Search for the cell housing the specified text and yield its [X, Y] center coordinate. 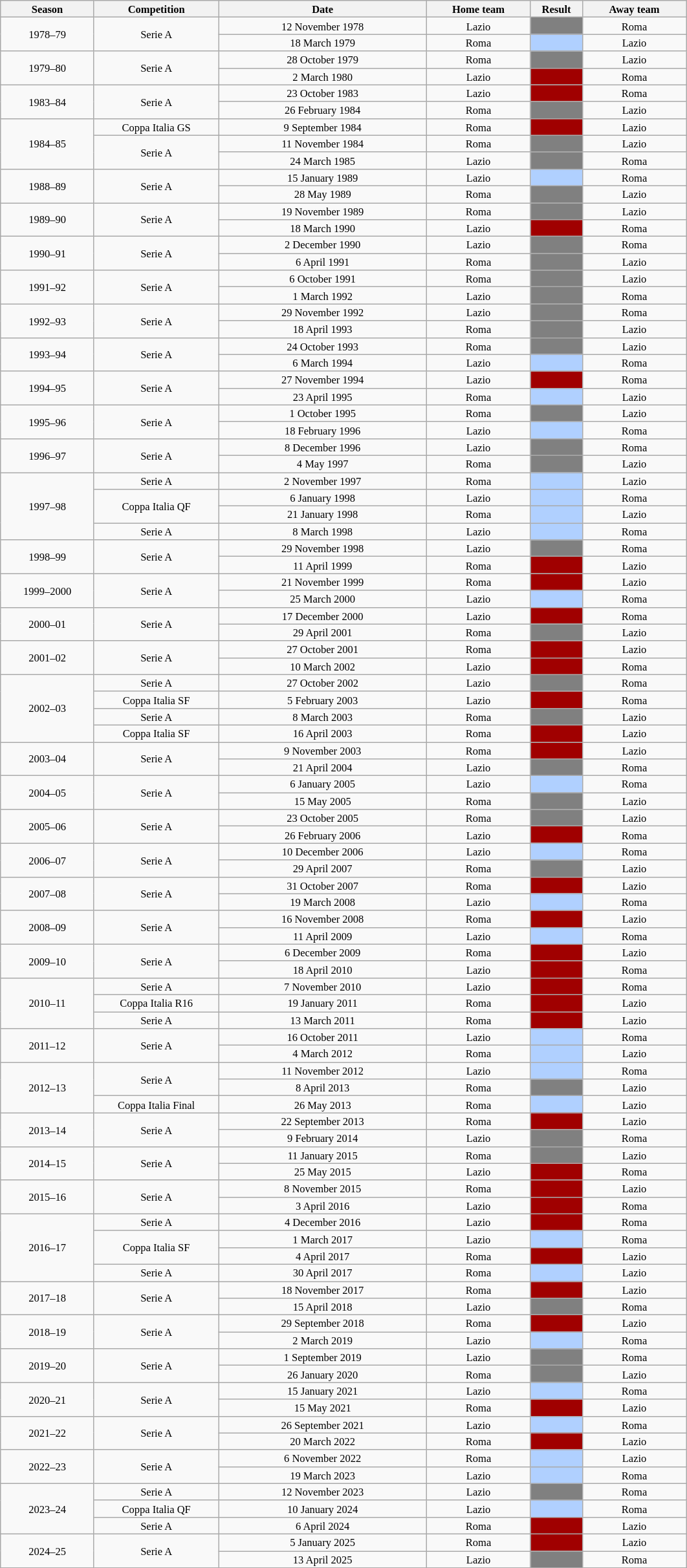
15 January 2021 [322, 1391]
18 November 2017 [322, 1290]
1983–84 [48, 102]
15 May 2005 [322, 801]
16 November 2008 [322, 919]
9 February 2014 [322, 1138]
2013–14 [48, 1130]
2022–23 [48, 1466]
9 September 1984 [322, 127]
26 May 2013 [322, 1104]
18 February 1996 [322, 430]
Coppa Italia GS [157, 127]
16 October 2011 [322, 1037]
27 November 1994 [322, 380]
Coppa Italia Final [157, 1104]
11 November 2012 [322, 1071]
1989–90 [48, 220]
2002–03 [48, 708]
25 March 2000 [322, 599]
9 November 2003 [322, 751]
Away team [634, 9]
2009–10 [48, 961]
Date [322, 9]
30 April 2017 [322, 1273]
19 March 2008 [322, 902]
19 January 2011 [322, 1003]
2015–16 [48, 1197]
2 March 1980 [322, 76]
23 October 2005 [322, 818]
27 October 2002 [322, 683]
7 November 2010 [322, 986]
26 January 2020 [322, 1374]
2024–25 [48, 1551]
25 May 2015 [322, 1172]
1979–80 [48, 68]
3 April 2016 [322, 1205]
18 March 1979 [322, 43]
4 May 1997 [322, 464]
11 January 2015 [322, 1155]
29 November 1992 [322, 312]
2 March 2019 [322, 1340]
26 February 1984 [322, 110]
12 November 1978 [322, 26]
6 April 2024 [322, 1525]
2001–02 [48, 658]
18 April 1993 [322, 329]
1999–2000 [48, 590]
2005–06 [48, 826]
2012–13 [48, 1088]
21 April 2004 [322, 768]
8 November 2015 [322, 1188]
27 October 2001 [322, 649]
2023–24 [48, 1509]
19 November 1989 [322, 211]
4 April 2017 [322, 1256]
2003–04 [48, 759]
26 September 2021 [322, 1424]
6 January 2005 [322, 784]
1978–79 [48, 34]
2020–21 [48, 1399]
1994–95 [48, 388]
6 December 2009 [322, 952]
31 October 2007 [322, 885]
24 March 1985 [322, 160]
Home team [479, 9]
Competition [157, 9]
1997–98 [48, 506]
2019–20 [48, 1366]
10 January 2024 [322, 1509]
2011–12 [48, 1046]
11 April 2009 [322, 936]
2008–09 [48, 927]
8 April 2013 [322, 1088]
Result [556, 9]
8 March 1998 [322, 532]
15 May 2021 [322, 1408]
2016–17 [48, 1247]
12 November 2023 [322, 1492]
1 March 1992 [322, 295]
2 November 1997 [322, 480]
21 November 1999 [322, 582]
8 December 1996 [322, 447]
15 January 1989 [322, 177]
6 January 1998 [322, 498]
2006–07 [48, 860]
1988–89 [48, 186]
22 September 2013 [322, 1121]
1991–92 [48, 287]
21 January 1998 [322, 515]
13 March 2011 [322, 1020]
16 April 2003 [322, 733]
1998–99 [48, 557]
2000–01 [48, 624]
4 December 2016 [322, 1222]
6 November 2022 [322, 1458]
6 April 1991 [322, 262]
2007–08 [48, 894]
1990–91 [48, 253]
Season [48, 9]
1996–97 [48, 455]
1993–94 [48, 354]
2010–11 [48, 1003]
2017–18 [48, 1298]
28 May 1989 [322, 194]
2004–05 [48, 793]
2018–19 [48, 1332]
18 April 2010 [322, 969]
23 October 1983 [322, 93]
2021–22 [48, 1433]
29 April 2007 [322, 868]
20 March 2022 [322, 1441]
29 November 1998 [322, 548]
2014–15 [48, 1163]
1992–93 [48, 321]
24 October 1993 [322, 346]
1 October 1995 [322, 413]
10 March 2002 [322, 666]
8 March 2003 [322, 716]
1 September 2019 [322, 1357]
17 December 2000 [322, 616]
29 September 2018 [322, 1324]
15 April 2018 [322, 1307]
6 October 1991 [322, 279]
13 April 2025 [322, 1559]
1984–85 [48, 144]
28 October 1979 [322, 59]
5 January 2025 [322, 1542]
19 March 2023 [322, 1475]
6 March 1994 [322, 363]
11 April 1999 [322, 565]
11 November 1984 [322, 144]
29 April 2001 [322, 632]
5 February 2003 [322, 700]
1995–96 [48, 422]
Coppa Italia R16 [157, 1003]
2 December 1990 [322, 245]
18 March 1990 [322, 228]
23 April 1995 [322, 396]
26 February 2006 [322, 835]
1 March 2017 [322, 1239]
10 December 2006 [322, 852]
4 March 2012 [322, 1054]
